Determine the (x, y) coordinate at the center of the cell enclosing the given text.  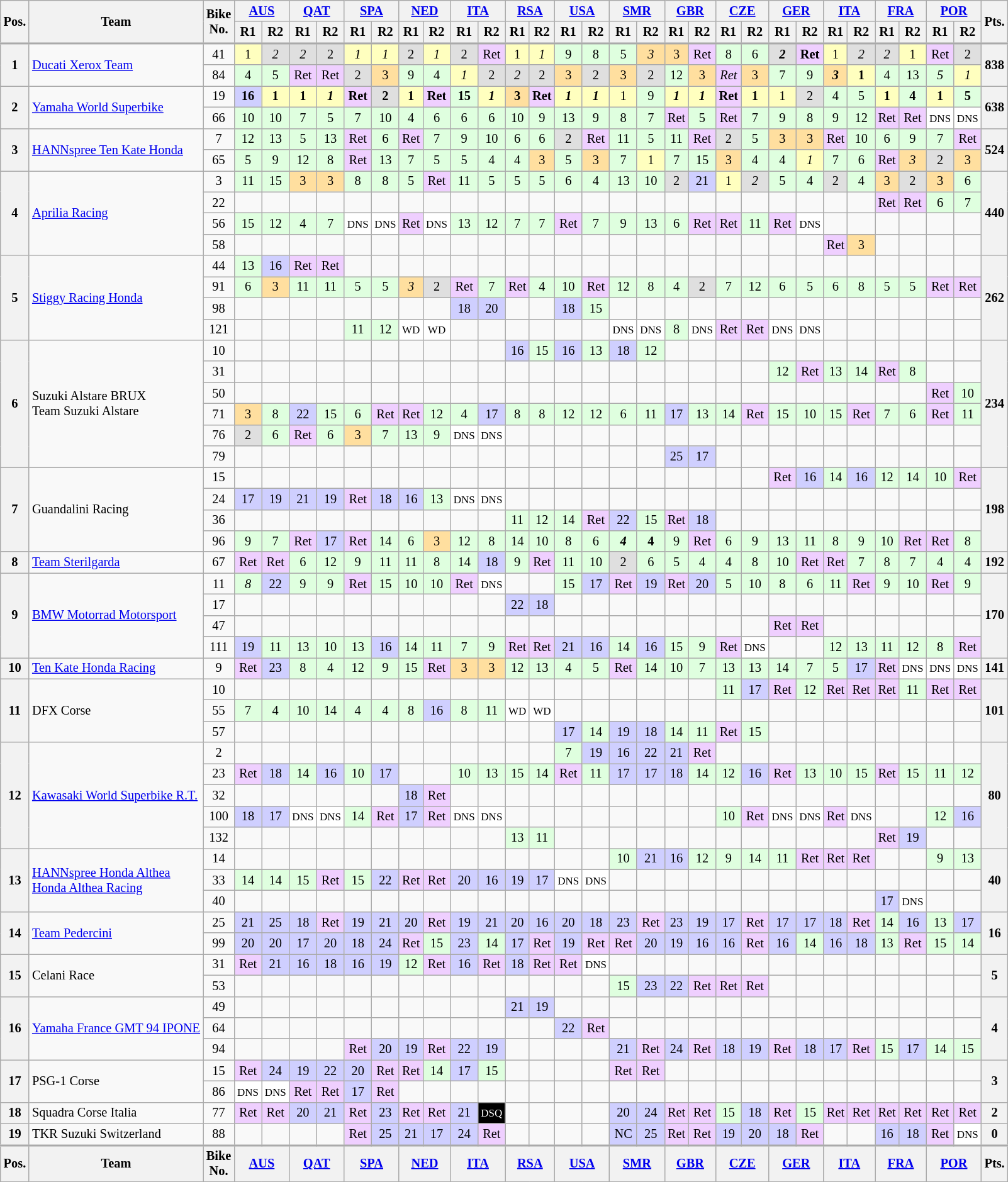
440 (995, 213)
57 (219, 732)
53 (219, 986)
262 (995, 298)
BMW Motorrad Motorsport (116, 615)
170 (995, 615)
47 (219, 626)
Guandalini Racing (116, 510)
Aprilia Racing (116, 213)
101 (995, 711)
Team Sterilgarda (116, 562)
TKR Suzuki Switzerland (116, 1134)
50 (219, 393)
DFX Corse (116, 711)
80 (995, 795)
Yamaha France GMT 94 IPONE (116, 1028)
Ten Kate Honda Racing (116, 668)
Yamaha World Superbike (116, 107)
111 (219, 647)
132 (219, 837)
67 (219, 562)
88 (219, 1134)
0 (995, 1134)
71 (219, 414)
41 (219, 53)
Ducati Xerox Team (116, 64)
121 (219, 330)
524 (995, 150)
79 (219, 457)
86 (219, 1091)
HANNspree Ten Kate Honda (116, 150)
76 (219, 435)
Team Pedercini (116, 932)
Stiggy Racing Honda (116, 298)
58 (219, 245)
192 (995, 562)
36 (219, 520)
55 (219, 710)
NC (624, 1134)
91 (219, 287)
Kawasaki World Superbike R.T. (116, 795)
96 (219, 541)
Squadra Corse Italia (116, 1113)
Suzuki Alstare BRUXTeam Suzuki Alstare (116, 403)
84 (219, 75)
99 (219, 944)
838 (995, 64)
98 (219, 308)
100 (219, 817)
94 (219, 1049)
Celani Race (116, 975)
64 (219, 1028)
49 (219, 1007)
DSQ (492, 1113)
141 (995, 668)
56 (219, 223)
234 (995, 403)
77 (219, 1113)
44 (219, 266)
66 (219, 118)
33 (219, 880)
638 (995, 107)
198 (995, 510)
65 (219, 160)
32 (219, 795)
PSG-1 Corse (116, 1081)
HANNspree Honda Althea Honda Althea Racing (116, 879)
